Find where the given text appears and provide that cell's center as (x, y) coordinate. 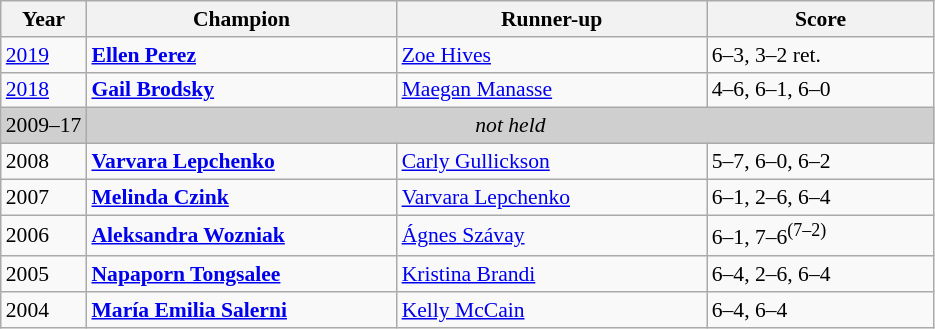
6–3, 3–2 ret. (821, 55)
5–7, 6–0, 6–2 (821, 162)
6–4, 2–6, 6–4 (821, 274)
2007 (44, 197)
2004 (44, 310)
Zoe Hives (552, 55)
Ágnes Szávay (552, 236)
2008 (44, 162)
6–1, 2–6, 6–4 (821, 197)
Kelly McCain (552, 310)
Gail Brodsky (241, 90)
María Emilia Salerni (241, 310)
2005 (44, 274)
6–4, 6–4 (821, 310)
Napaporn Tongsalee (241, 274)
4–6, 6–1, 6–0 (821, 90)
Kristina Brandi (552, 274)
2009–17 (44, 126)
6–1, 7–6(7–2) (821, 236)
Melinda Czink (241, 197)
Carly Gullickson (552, 162)
Maegan Manasse (552, 90)
Runner-up (552, 19)
2019 (44, 55)
Ellen Perez (241, 55)
Aleksandra Wozniak (241, 236)
Champion (241, 19)
not held (510, 126)
2018 (44, 90)
Year (44, 19)
2006 (44, 236)
Score (821, 19)
